Determine the [X, Y] coordinate at the center of the cell enclosing the given text.  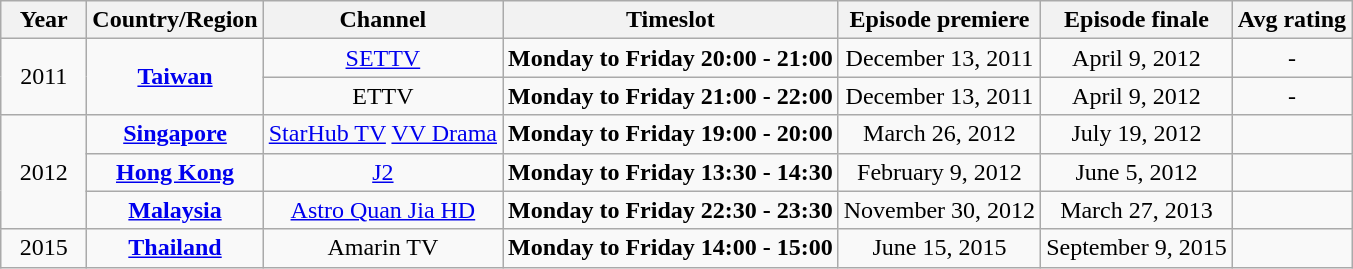
J2 [382, 172]
Monday to Friday 21:00 - 22:00 [671, 96]
Monday to Friday 19:00 - 20:00 [671, 134]
2015 [44, 248]
Malaysia [175, 210]
Singapore [175, 134]
Monday to Friday 22:30 - 23:30 [671, 210]
Taiwan [175, 77]
Amarin TV [382, 248]
Episode finale [1137, 20]
Thailand [175, 248]
2011 [44, 77]
Timeslot [671, 20]
Monday to Friday 14:00 - 15:00 [671, 248]
Avg rating [1292, 20]
ETTV [382, 96]
March 27, 2013 [1137, 210]
2012 [44, 172]
Year [44, 20]
Hong Kong [175, 172]
Astro Quan Jia HD [382, 210]
StarHub TV VV Drama [382, 134]
SETTV [382, 58]
July 19, 2012 [1137, 134]
Monday to Friday 20:00 - 21:00 [671, 58]
June 15, 2015 [939, 248]
September 9, 2015 [1137, 248]
Episode premiere [939, 20]
November 30, 2012 [939, 210]
Country/Region [175, 20]
Monday to Friday 13:30 - 14:30 [671, 172]
March 26, 2012 [939, 134]
June 5, 2012 [1137, 172]
Channel [382, 20]
February 9, 2012 [939, 172]
